Return the [X, Y] coordinate for the center point of the cell that contains the specified text.  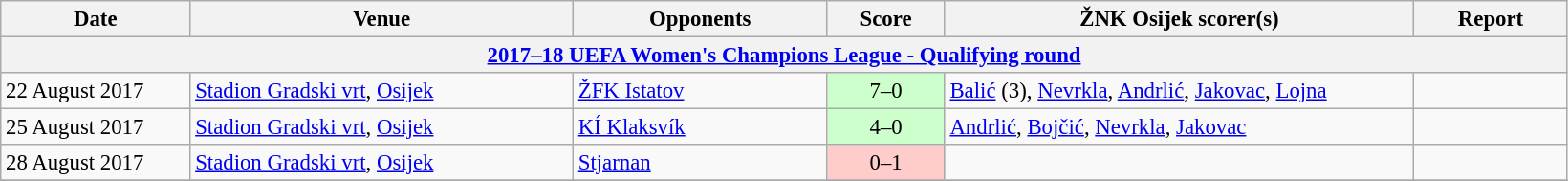
Balić (3), Nevrkla, Andrlić, Jakovac, Lojna [1180, 91]
Opponents [700, 19]
Date [96, 19]
0–1 [885, 163]
Score [885, 19]
4–0 [885, 127]
22 August 2017 [96, 91]
Report [1492, 19]
Andrlić, Bojčić, Nevrkla, Jakovac [1180, 127]
ŽFK Istatov [700, 91]
25 August 2017 [96, 127]
7–0 [885, 91]
28 August 2017 [96, 163]
Stjarnan [700, 163]
KÍ Klaksvík [700, 127]
Venue [382, 19]
2017–18 UEFA Women's Champions League - Qualifying round [784, 56]
ŽNK Osijek scorer(s) [1180, 19]
